Detect which cell encompasses the target text, then output its [x, y] center coordinate. 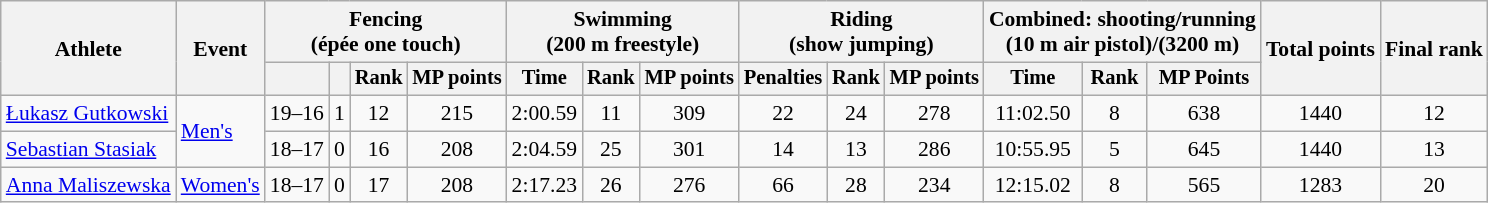
Total points [1320, 48]
Combined: shooting/running(10 m air pistol)/(3200 m) [1122, 32]
12:15.02 [1033, 185]
5 [1114, 150]
Women's [220, 185]
26 [611, 185]
Athlete [88, 48]
1283 [1320, 185]
66 [783, 185]
10:55.95 [1033, 150]
2:00.59 [544, 114]
Riding(show jumping) [862, 32]
2:04.59 [544, 150]
16 [379, 150]
MP Points [1204, 79]
276 [690, 185]
278 [934, 114]
25 [611, 150]
309 [690, 114]
28 [856, 185]
24 [856, 114]
645 [1204, 150]
Sebastian Stasiak [88, 150]
19–16 [297, 114]
Final rank [1434, 48]
Men's [220, 132]
1 [340, 114]
Swimming(200 m freestyle) [623, 32]
565 [1204, 185]
Łukasz Gutkowski [88, 114]
Anna Maliszewska [88, 185]
20 [1434, 185]
301 [690, 150]
14 [783, 150]
Penalties [783, 79]
11:02.50 [1033, 114]
22 [783, 114]
215 [456, 114]
234 [934, 185]
11 [611, 114]
2:17.23 [544, 185]
17 [379, 185]
286 [934, 150]
Fencing(épée one touch) [386, 32]
638 [1204, 114]
Event [220, 48]
